For the text-containing cell, return its midpoint in (X, Y) coordinate format. 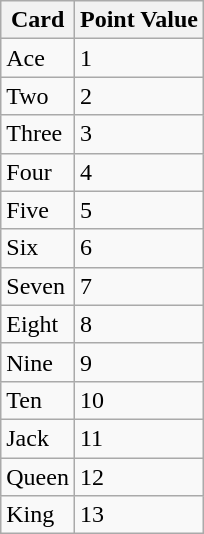
11 (138, 438)
2 (138, 96)
Point Value (138, 20)
1 (138, 58)
Nine (38, 362)
Ace (38, 58)
Seven (38, 286)
4 (138, 172)
6 (138, 248)
8 (138, 324)
Two (38, 96)
Five (38, 210)
3 (138, 134)
9 (138, 362)
12 (138, 477)
Jack (38, 438)
13 (138, 515)
7 (138, 286)
10 (138, 400)
King (38, 515)
Four (38, 172)
5 (138, 210)
Card (38, 20)
Three (38, 134)
Queen (38, 477)
Six (38, 248)
Eight (38, 324)
Ten (38, 400)
